Locate the cell with the specified text and output its (x, y) center coordinate. 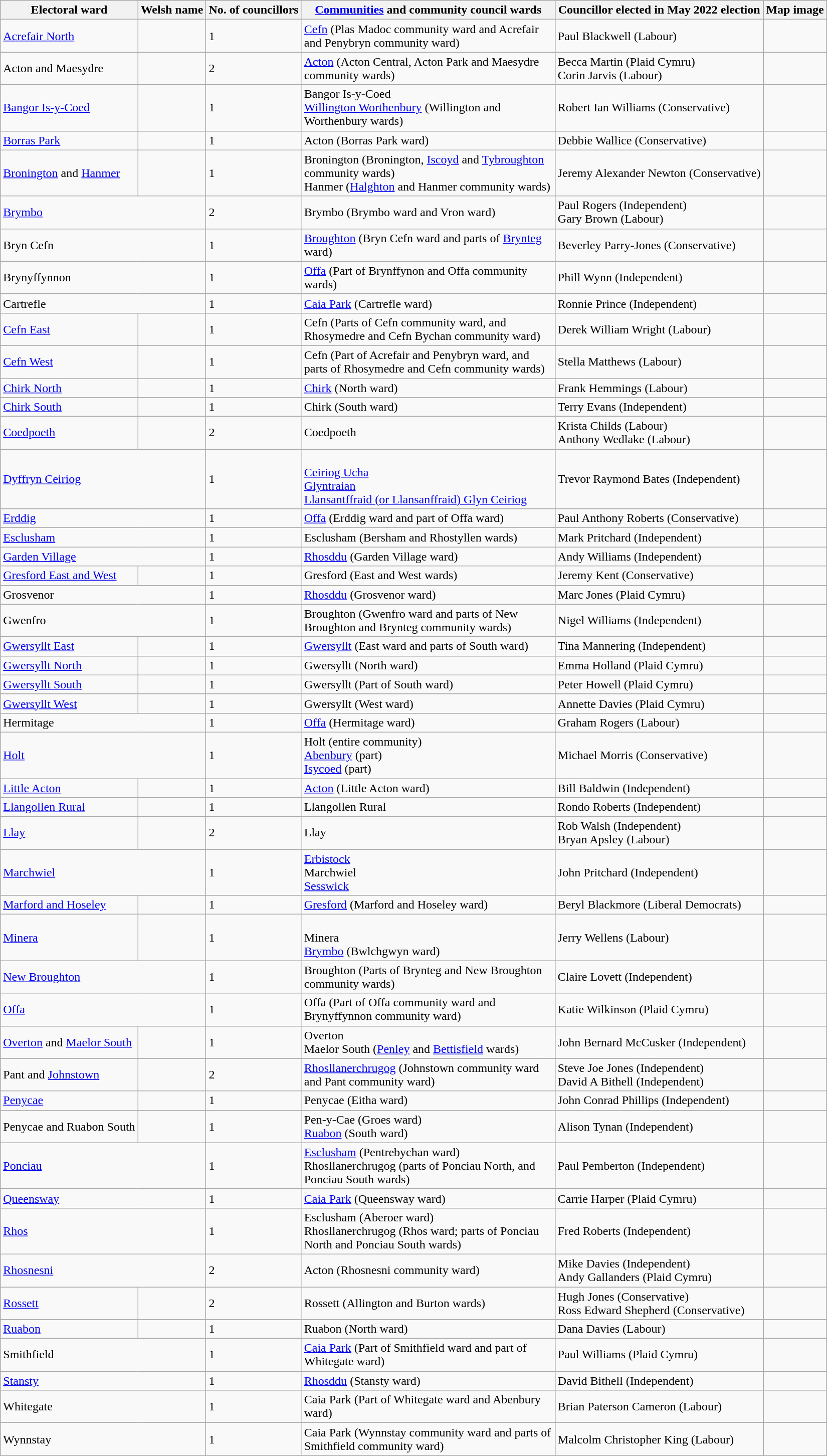
Caia Park (Cartrefle ward) (428, 303)
Marchwiel (103, 872)
Acton (Little Acton ward) (428, 788)
Grosvenor (103, 595)
Communities and community council wards (428, 10)
Paul Blackwell (Labour) (659, 36)
Rossett (Allington and Burton wards) (428, 1303)
Beverley Parry-Jones (Conservative) (659, 245)
Cefn West (69, 362)
Caia Park (Queensway ward) (428, 1198)
Gwersyllt East (69, 646)
Councillor elected in May 2022 election (659, 10)
Nigel Williams (Independent) (659, 621)
Gwersyllt (West ward) (428, 703)
Mark Pritchard (Independent) (659, 537)
Gwersyllt West (69, 703)
Ponciau (103, 1166)
Acton (Borras Park ward) (428, 140)
New Broughton (103, 977)
Chirk North (69, 388)
Alison Tynan (Independent) (659, 1126)
Pant and Johnstown (69, 1075)
Overton and Maelor South (69, 1042)
Carrie Harper (Plaid Cymru) (659, 1198)
Brymbo (Brymbo ward and Vron ward) (428, 213)
Hermitage (103, 722)
Broughton (Bryn Cefn ward and parts of Brynteg ward) (428, 245)
Gresford (East and West wards) (428, 576)
Claire Lovett (Independent) (659, 977)
Rhosddu (Stansty ward) (428, 1381)
Katie Wilkinson (Plaid Cymru) (659, 1010)
Gwersyllt (North ward) (428, 665)
Robert Ian Williams (Conservative) (659, 108)
No. of councillors (254, 10)
Stansty (103, 1381)
Offa (Part of Brynffynon and Offa community wards) (428, 278)
Cefn (Plas Madoc community ward and Acrefair and Penybryn community ward) (428, 36)
Brynyffynnon (103, 278)
Cartrefle (103, 303)
Queensway (103, 1198)
Caia Park (Part of Smithfield ward and part of Whitegate ward) (428, 1355)
Esclusham (103, 537)
Bryn Cefn (103, 245)
Broughton (Gwenfro ward and parts of New Broughton and Brynteg community wards) (428, 621)
Stella Matthews (Labour) (659, 362)
Rondo Roberts (Independent) (659, 807)
Rhosddu (Garden Village ward) (428, 557)
Michael Morris (Conservative) (659, 755)
Esclusham (Aberoer ward)Rhosllanerchrugog (Rhos ward; parts of Ponciau North and Ponciau South wards) (428, 1231)
Paul Pemberton (Independent) (659, 1166)
Penycae and Ruabon South (69, 1126)
Acton and Maesydre (69, 68)
Offa (Erddig ward and part of Offa ward) (428, 518)
Fred Roberts (Independent) (659, 1231)
John Conrad Phillips (Independent) (659, 1101)
Frank Hemmings (Labour) (659, 388)
Bronington and Hanmer (69, 173)
Brymbo (103, 213)
Phill Wynn (Independent) (659, 278)
Hugh Jones (Conservative)Ross Edward Shepherd (Conservative) (659, 1303)
Offa (103, 1010)
Gwersyllt (Part of South ward) (428, 684)
Andy Williams (Independent) (659, 557)
Paul Williams (Plaid Cymru) (659, 1355)
Pen-y-Cae (Groes ward)Ruabon (South ward) (428, 1126)
MineraBrymbo (Bwlchgwyn ward) (428, 938)
Welsh name (172, 10)
Gresford (Marford and Hoseley ward) (428, 905)
Offa (Hermitage ward) (428, 722)
Offa (Part of Offa community ward and Brynyffynnon community ward) (428, 1010)
Cefn (Parts of Cefn community ward, and Rhosymedre and Cefn Bychan community ward) (428, 329)
Rossett (69, 1303)
Rhosddu (Grosvenor ward) (428, 595)
Ceiriog UchaGlyntraianLlansantffraid (or Llansanffraid) Glyn Ceiriog (428, 479)
Trevor Raymond Bates (Independent) (659, 479)
Gwenfro (103, 621)
Jeremy Kent (Conservative) (659, 576)
Gwersyllt South (69, 684)
Gwersyllt (East ward and parts of South ward) (428, 646)
Esclusham (Pentrebychan ward)Rhosllanerchrugog (parts of Ponciau North, and Ponciau South wards) (428, 1166)
Rhosnesni (103, 1270)
Tina Mannering (Independent) (659, 646)
Gresford East and West (69, 576)
Malcolm Christopher King (Labour) (659, 1439)
Jeremy Alexander Newton (Conservative) (659, 173)
David Bithell (Independent) (659, 1381)
Derek William Wright (Labour) (659, 329)
Gwersyllt North (69, 665)
Acton (Rhosnesni community ward) (428, 1270)
Holt (entire community)Abenbury (part)Isycoed (part) (428, 755)
Rob Walsh (Independent)Bryan Apsley (Labour) (659, 833)
Paul Rogers (Independent)Gary Brown (Labour) (659, 213)
Steve Joe Jones (Independent)David A Bithell (Independent) (659, 1075)
Esclusham (Bersham and Rhostyllen wards) (428, 537)
Minera (69, 938)
Annette Davies (Plaid Cymru) (659, 703)
ErbistockMarchwielSesswick (428, 872)
Chirk (North ward) (428, 388)
Penycae (Eitha ward) (428, 1101)
John Bernard McCusker (Independent) (659, 1042)
Electoral ward (69, 10)
Becca Martin (Plaid Cymru)Corin Jarvis (Labour) (659, 68)
Chirk (South ward) (428, 407)
Terry Evans (Independent) (659, 407)
Dyffryn Ceiriog (103, 479)
Ruabon (69, 1329)
Map image (795, 10)
Broughton (Parts of Brynteg and New Broughton community wards) (428, 977)
Bangor Is-y-Coed (69, 108)
Acton (Acton Central, Acton Park and Maesydre community wards) (428, 68)
Rhosllanerchrugog (Johnstown community ward and Pant community ward) (428, 1075)
Caia Park (Wynnstay community ward and parts of Smithfield community ward) (428, 1439)
Ronnie Prince (Independent) (659, 303)
Beryl Blackmore (Liberal Democrats) (659, 905)
Garden Village (103, 557)
Paul Anthony Roberts (Conservative) (659, 518)
Holt (103, 755)
Penycae (69, 1101)
Cefn (Part of Acrefair and Penybryn ward, and parts of Rhosymedre and Cefn community wards) (428, 362)
Debbie Wallice (Conservative) (659, 140)
Bangor Is-y-CoedWillington Worthenbury (Willington and Worthenbury wards) (428, 108)
Brian Paterson Cameron (Labour) (659, 1407)
Ruabon (North ward) (428, 1329)
Caia Park (Part of Whitegate ward and Abenbury ward) (428, 1407)
Peter Howell (Plaid Cymru) (659, 684)
Smithfield (103, 1355)
John Pritchard (Independent) (659, 872)
Marc Jones (Plaid Cymru) (659, 595)
Little Acton (69, 788)
Graham Rogers (Labour) (659, 722)
Cefn East (69, 329)
Bronington (Bronington, Iscoyd and Tybroughton community wards)Hanmer (Halghton and Hanmer community wards) (428, 173)
Wynnstay (103, 1439)
Erddig (103, 518)
Krista Childs (Labour)Anthony Wedlake (Labour) (659, 433)
Borras Park (69, 140)
Marford and Hoseley (69, 905)
Rhos (103, 1231)
Jerry Wellens (Labour) (659, 938)
Dana Davies (Labour) (659, 1329)
Mike Davies (Independent)Andy Gallanders (Plaid Cymru) (659, 1270)
Chirk South (69, 407)
OvertonMaelor South (Penley and Bettisfield wards) (428, 1042)
Bill Baldwin (Independent) (659, 788)
Emma Holland (Plaid Cymru) (659, 665)
Whitegate (103, 1407)
Acrefair North (69, 36)
